Return (x, y) of the center of cell containing provided text 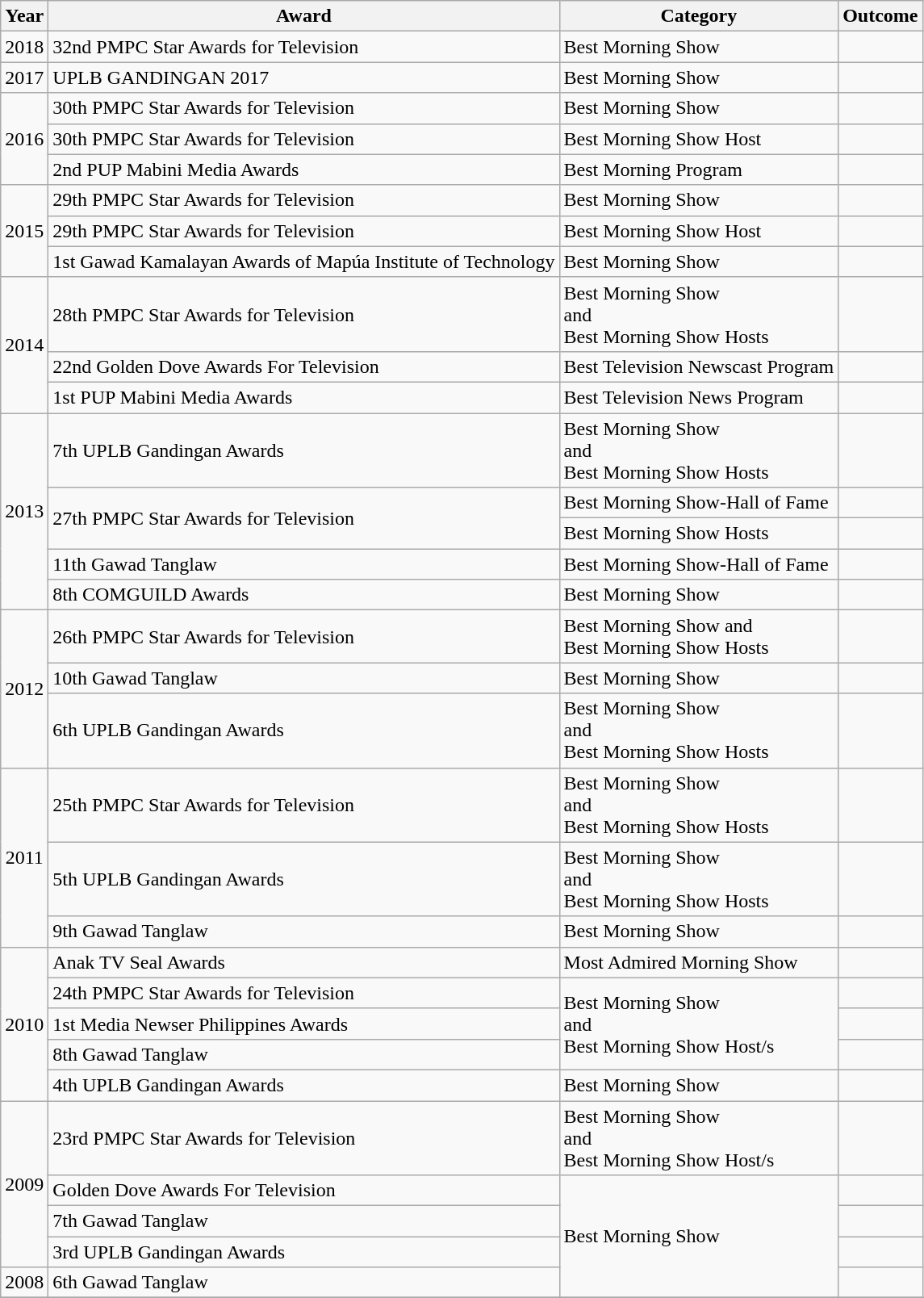
9th Gawad Tanglaw (303, 932)
2009 (24, 1184)
7th Gawad Tanglaw (303, 1221)
2015 (24, 231)
Award (303, 16)
Outcome (880, 16)
Category (699, 16)
25th PMPC Star Awards for Television (303, 805)
UPLB GANDINGAN 2017 (303, 77)
22nd Golden Dove Awards For Television (303, 366)
11th Gawad Tanglaw (303, 564)
1st Gawad Kamalayan Awards of Mapúa Institute of Technology (303, 262)
3rd UPLB Gandingan Awards (303, 1252)
Anak TV Seal Awards (303, 962)
Most Admired Morning Show (699, 962)
Best Morning Show Hosts (699, 534)
2017 (24, 77)
6th UPLB Gandingan Awards (303, 731)
2018 (24, 47)
6th Gawad Tanglaw (303, 1283)
7th UPLB Gandingan Awards (303, 450)
2011 (24, 857)
2008 (24, 1283)
Best Television News Program (699, 397)
2013 (24, 512)
5th UPLB Gandingan Awards (303, 879)
2014 (24, 345)
Year (24, 16)
2010 (24, 1024)
2nd PUP Mabini Media Awards (303, 170)
Golden Dove Awards For Television (303, 1191)
8th Gawad Tanglaw (303, 1054)
Best Morning Show andBest Morning Show Hosts (699, 636)
23rd PMPC Star Awards for Television (303, 1138)
1st PUP Mabini Media Awards (303, 397)
27th PMPC Star Awards for Television (303, 518)
Best Television Newscast Program (699, 366)
10th Gawad Tanglaw (303, 678)
Best Morning Program (699, 170)
2016 (24, 139)
28th PMPC Star Awards for Television (303, 314)
2012 (24, 689)
1st Media Newser Philippines Awards (303, 1024)
24th PMPC Star Awards for Television (303, 993)
8th COMGUILD Awards (303, 595)
32nd PMPC Star Awards for Television (303, 47)
26th PMPC Star Awards for Television (303, 636)
4th UPLB Gandingan Awards (303, 1085)
